Scan for the cell matching the given text and deliver its (x, y) coordinate at center. 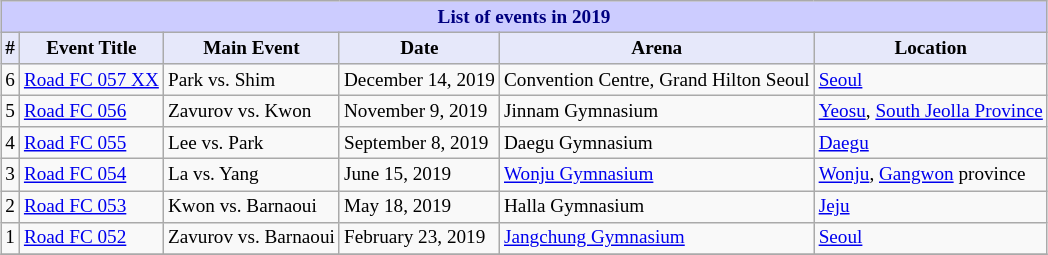
# (10, 48)
Road FC 055 (91, 143)
June 15, 2019 (419, 175)
Location (930, 48)
Arena (656, 48)
Yeosu, South Jeolla Province (930, 111)
November 9, 2019 (419, 111)
Halla Gymnasium (656, 206)
2 (10, 206)
Park vs. Shim (251, 80)
Road FC 054 (91, 175)
Kwon vs. Barnaoui (251, 206)
Zavurov vs. Barnaoui (251, 238)
Road FC 052 (91, 238)
Zavurov vs. Kwon (251, 111)
September 8, 2019 (419, 143)
December 14, 2019 (419, 80)
Road FC 057 XX (91, 80)
4 (10, 143)
Jeju (930, 206)
Convention Centre, Grand Hilton Seoul (656, 80)
Road FC 056 (91, 111)
Main Event (251, 48)
List of events in 2019 (524, 17)
May 18, 2019 (419, 206)
Wonju, Gangwon province (930, 175)
Lee vs. Park (251, 143)
Jangchung Gymnasium (656, 238)
La vs. Yang (251, 175)
Wonju Gymnasium (656, 175)
Event Title (91, 48)
Road FC 053 (91, 206)
3 (10, 175)
1 (10, 238)
February 23, 2019 (419, 238)
Jinnam Gymnasium (656, 111)
6 (10, 80)
Daegu (930, 143)
5 (10, 111)
Daegu Gymnasium (656, 143)
Date (419, 48)
